Output the (X, Y) coordinate of the center of the cell containing the given text.  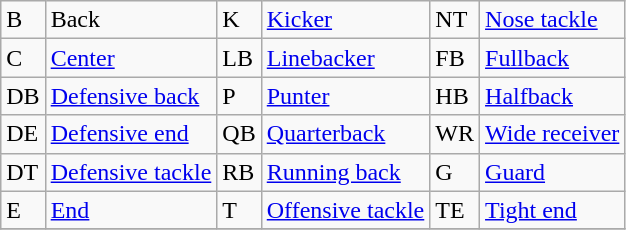
QB (239, 134)
DE (23, 134)
Center (131, 58)
Halfback (552, 96)
Fullback (552, 58)
Tight end (552, 210)
Running back (346, 172)
Guard (552, 172)
FB (455, 58)
Back (131, 20)
T (239, 210)
HB (455, 96)
E (23, 210)
Defensive tackle (131, 172)
Quarterback (346, 134)
Defensive end (131, 134)
Kicker (346, 20)
G (455, 172)
DB (23, 96)
RB (239, 172)
WR (455, 134)
DT (23, 172)
B (23, 20)
Punter (346, 96)
Defensive back (131, 96)
Linebacker (346, 58)
Wide receiver (552, 134)
Offensive tackle (346, 210)
TE (455, 210)
C (23, 58)
End (131, 210)
LB (239, 58)
NT (455, 20)
Nose tackle (552, 20)
P (239, 96)
K (239, 20)
